Find where the given text appears and provide that cell's center as [X, Y] coordinate. 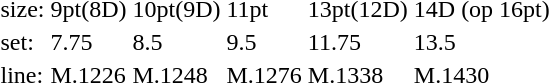
11.75 [358, 42]
9.5 [264, 42]
8.5 [176, 42]
7.75 [88, 42]
